From the cell containing the given text, extract its center point as (x, y) coordinate. 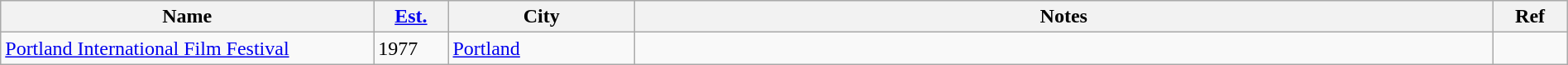
Portland (542, 48)
Est. (411, 17)
1977 (411, 48)
Name (187, 17)
City (542, 17)
Notes (1064, 17)
Portland International Film Festival (187, 48)
Ref (1530, 17)
